Return (X, Y) of the center of cell containing provided text 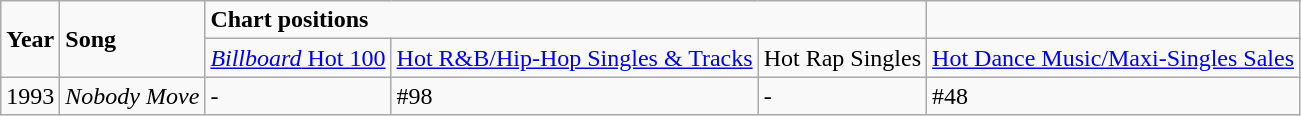
Hot Rap Singles (842, 58)
Song (132, 39)
#98 (574, 96)
Billboard Hot 100 (298, 58)
Chart positions (566, 20)
Nobody Move (132, 96)
Hot R&B/Hip-Hop Singles & Tracks (574, 58)
Hot Dance Music/Maxi-Singles Sales (1114, 58)
1993 (30, 96)
Year (30, 39)
#48 (1114, 96)
